Scan for the cell matching the given text and deliver its (X, Y) coordinate at center. 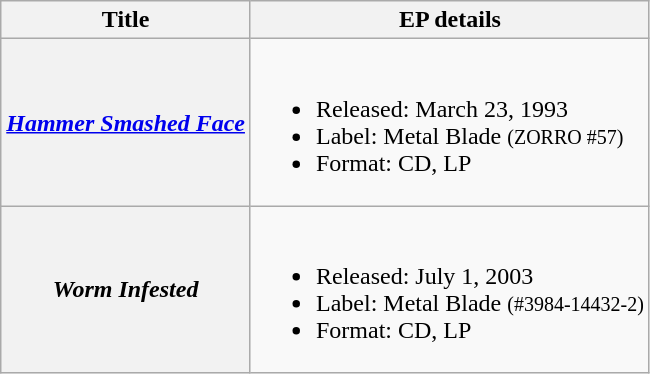
Released: July 1, 2003Label: Metal Blade (#3984-14432-2)Format: CD, LP (450, 290)
Worm Infested (126, 290)
Hammer Smashed Face (126, 122)
Released: March 23, 1993Label: Metal Blade (ZORRO #57)Format: CD, LP (450, 122)
Title (126, 20)
EP details (450, 20)
